For the text-containing cell, return its midpoint in (x, y) coordinate format. 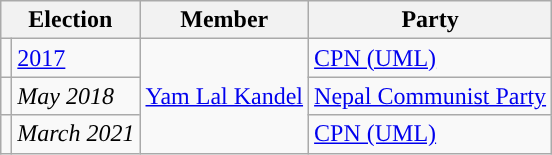
May 2018 (76, 96)
Party (430, 20)
Member (224, 20)
March 2021 (76, 134)
2017 (76, 58)
Nepal Communist Party (430, 96)
Election (70, 20)
Yam Lal Kandel (224, 96)
